Extract the [X, Y] coordinate from the center of the cell holding the provided text.  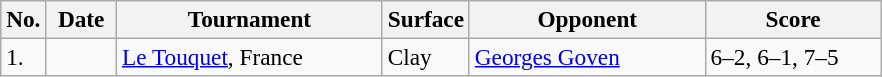
No. [24, 19]
Tournament [250, 19]
6–2, 6–1, 7–5 [793, 57]
Georges Goven [587, 57]
Le Touquet, France [250, 57]
Date [82, 19]
Clay [426, 57]
Score [793, 19]
Surface [426, 19]
Opponent [587, 19]
1. [24, 57]
